Provide the (x, y) coordinate of the cell's center where the given text is located.  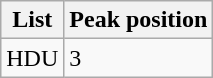
List (32, 20)
3 (138, 58)
HDU (32, 58)
Peak position (138, 20)
